Return the (x, y) coordinate for the center point of the cell that contains the specified text.  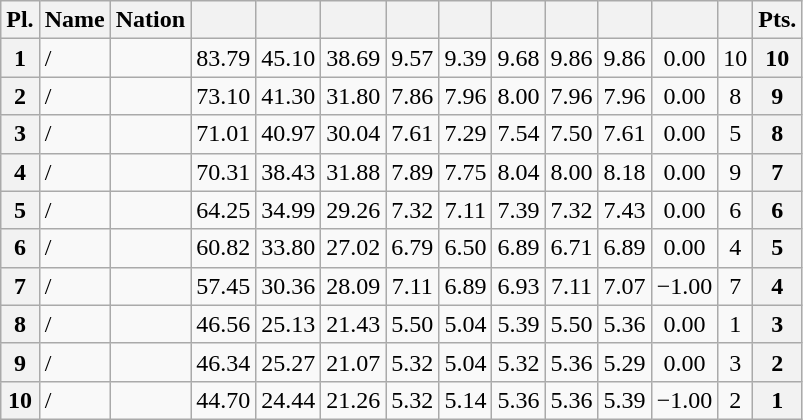
21.26 (354, 400)
28.09 (354, 286)
73.10 (224, 96)
70.31 (224, 172)
30.36 (288, 286)
46.56 (224, 324)
9.39 (466, 58)
24.44 (288, 400)
6.79 (412, 248)
5.29 (624, 362)
41.30 (288, 96)
7.86 (412, 96)
44.70 (224, 400)
60.82 (224, 248)
7.07 (624, 286)
7.75 (466, 172)
Pts. (778, 20)
Pl. (20, 20)
21.07 (354, 362)
7.29 (466, 134)
83.79 (224, 58)
8.04 (518, 172)
5.14 (466, 400)
9.68 (518, 58)
6.50 (466, 248)
30.04 (354, 134)
45.10 (288, 58)
31.88 (354, 172)
27.02 (354, 248)
38.43 (288, 172)
31.80 (354, 96)
Nation (150, 20)
6.71 (572, 248)
7.39 (518, 210)
38.69 (354, 58)
34.99 (288, 210)
25.27 (288, 362)
29.26 (354, 210)
9.57 (412, 58)
64.25 (224, 210)
40.97 (288, 134)
71.01 (224, 134)
33.80 (288, 248)
8.18 (624, 172)
6.93 (518, 286)
7.54 (518, 134)
57.45 (224, 286)
25.13 (288, 324)
7.50 (572, 134)
21.43 (354, 324)
Name (74, 20)
7.43 (624, 210)
7.89 (412, 172)
46.34 (224, 362)
